Extract the [X, Y] coordinate from the center of the cell holding the provided text.  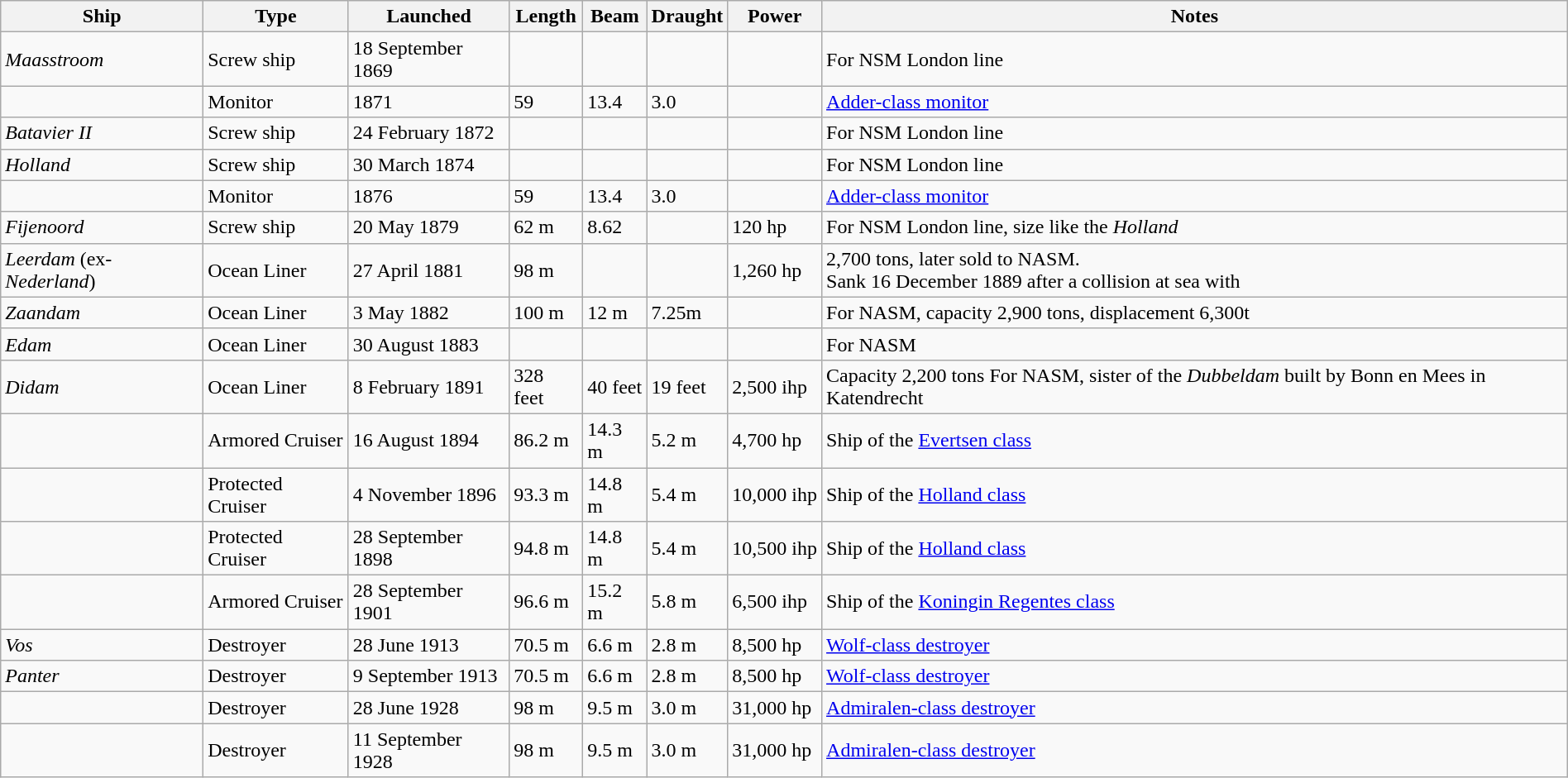
5.2 m [687, 440]
3 May 1882 [428, 313]
12 m [615, 313]
Batavier II [103, 133]
7.25m [687, 313]
2,700 tons, later sold to NASM.Sank 16 December 1889 after a collision at sea with [1195, 270]
15.2 m [615, 602]
Edam [103, 344]
Didam [103, 387]
27 April 1881 [428, 270]
6,500 ihp [775, 602]
Fijenoord [103, 227]
8 February 1891 [428, 387]
Panter [103, 676]
86.2 m [546, 440]
Capacity 2,200 tons For NASM, sister of the Dubbeldam built by Bonn en Mees in Katendrecht [1195, 387]
For NASM, capacity 2,900 tons, displacement 6,300t [1195, 313]
Ship [103, 17]
Holland [103, 165]
Power [775, 17]
62 m [546, 227]
28 June 1928 [428, 708]
Beam [615, 17]
10,500 ihp [775, 549]
14.3 m [615, 440]
Maasstroom [103, 60]
Vos [103, 645]
16 August 1894 [428, 440]
5.8 m [687, 602]
28 June 1913 [428, 645]
10,000 ihp [775, 494]
18 September 1869 [428, 60]
Draught [687, 17]
4 November 1896 [428, 494]
2,500 ihp [775, 387]
28 September 1901 [428, 602]
Type [276, 17]
24 February 1872 [428, 133]
1871 [428, 102]
Launched [428, 17]
9 September 1913 [428, 676]
8.62 [615, 227]
30 August 1883 [428, 344]
For NASM [1195, 344]
328 feet [546, 387]
40 feet [615, 387]
20 May 1879 [428, 227]
30 March 1874 [428, 165]
93.3 m [546, 494]
28 September 1898 [428, 549]
Notes [1195, 17]
94.8 m [546, 549]
Length [546, 17]
96.6 m [546, 602]
For NSM London line, size like the Holland [1195, 227]
Leerdam (ex-Nederland) [103, 270]
Ship of the Evertsen class [1195, 440]
4,700 hp [775, 440]
19 feet [687, 387]
Zaandam [103, 313]
1876 [428, 196]
100 m [546, 313]
1,260 hp [775, 270]
Ship of the Koningin Regentes class [1195, 602]
120 hp [775, 227]
11 September 1928 [428, 751]
